From the cell containing the given text, extract its center point as (X, Y) coordinate. 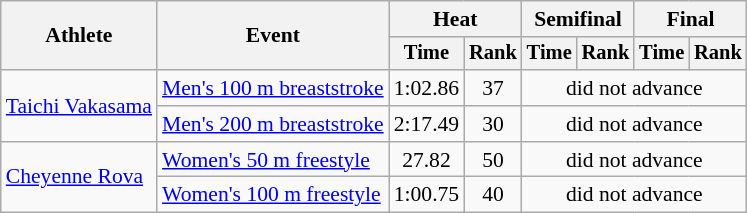
Men's 200 m breaststroke (273, 124)
Women's 100 m freestyle (273, 195)
Taichi Vakasama (79, 106)
Athlete (79, 36)
27.82 (426, 160)
50 (493, 160)
Heat (456, 19)
Final (690, 19)
1:00.75 (426, 195)
Semifinal (578, 19)
2:17.49 (426, 124)
Men's 100 m breaststroke (273, 88)
30 (493, 124)
Cheyenne Rova (79, 178)
37 (493, 88)
Event (273, 36)
Women's 50 m freestyle (273, 160)
1:02.86 (426, 88)
40 (493, 195)
